For the text-containing cell, return its midpoint in [x, y] coordinate format. 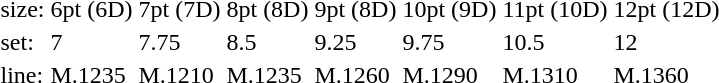
10.5 [555, 42]
9.75 [450, 42]
7.75 [180, 42]
9.25 [356, 42]
7 [92, 42]
8.5 [268, 42]
